Extract the (x, y) coordinate from the center of the cell holding the provided text.  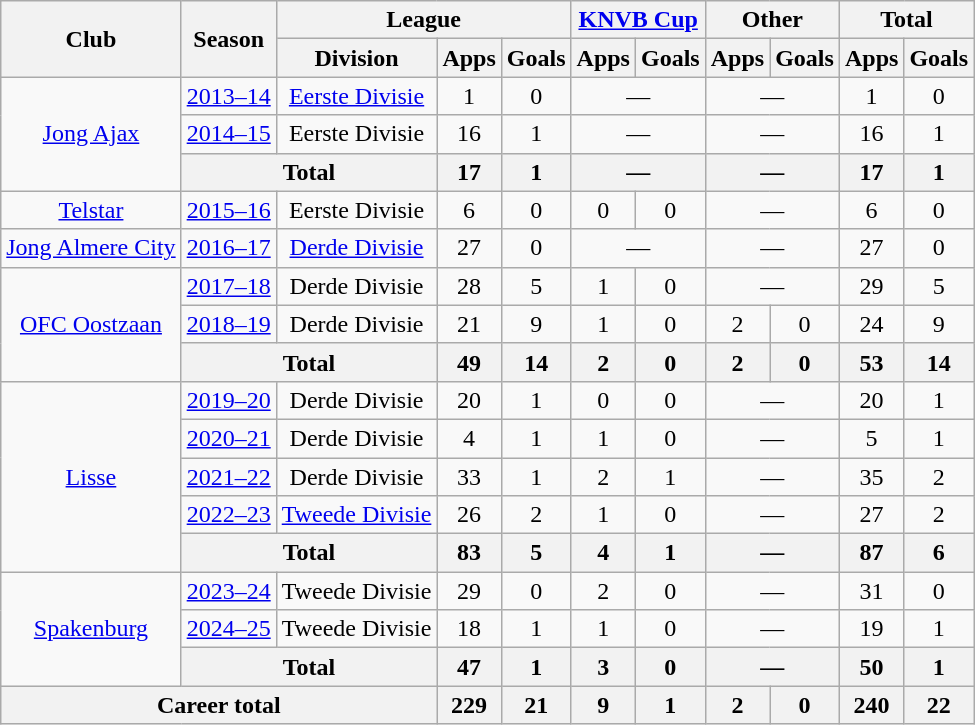
28 (469, 286)
24 (871, 324)
49 (469, 362)
2016–17 (228, 248)
2014–15 (228, 134)
22 (939, 705)
53 (871, 362)
OFC Oostzaan (91, 324)
KNVB Cup (638, 20)
2019–20 (228, 400)
2018–19 (228, 324)
240 (871, 705)
Spakenburg (91, 629)
87 (871, 553)
Jong Almere City (91, 248)
33 (469, 477)
Telstar (91, 210)
Other (772, 20)
18 (469, 629)
83 (469, 553)
Club (91, 39)
26 (469, 515)
Season (228, 39)
19 (871, 629)
229 (469, 705)
Lisse (91, 476)
Jong Ajax (91, 134)
3 (603, 667)
2017–18 (228, 286)
47 (469, 667)
League (424, 20)
Career total (219, 705)
2024–25 (228, 629)
2020–21 (228, 438)
2023–24 (228, 591)
31 (871, 591)
35 (871, 477)
2013–14 (228, 96)
50 (871, 667)
Division (356, 58)
2021–22 (228, 477)
2022–23 (228, 515)
2015–16 (228, 210)
